Output the (x, y) coordinate of the center of the cell containing the given text.  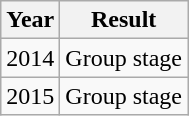
Result (124, 20)
2014 (30, 58)
2015 (30, 96)
Year (30, 20)
